Provide the [X, Y] coordinate of the cell's center where the given text is located.  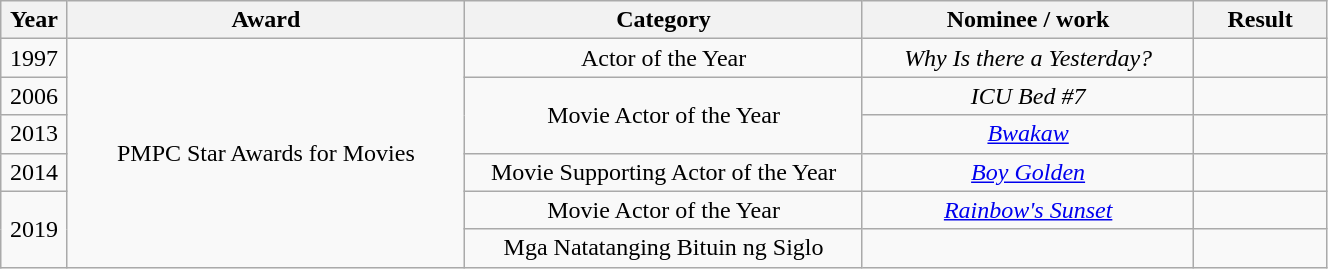
2019 [34, 229]
2006 [34, 96]
Nominee / work [1028, 20]
Mga Natatanging Bituin ng Siglo [664, 248]
Boy Golden [1028, 172]
ICU Bed #7 [1028, 96]
Award [266, 20]
Rainbow's Sunset [1028, 210]
Movie Supporting Actor of the Year [664, 172]
Result [1260, 20]
2014 [34, 172]
Why Is there a Yesterday? [1028, 58]
Actor of the Year [664, 58]
1997 [34, 58]
PMPC Star Awards for Movies [266, 153]
Bwakaw [1028, 134]
2013 [34, 134]
Category [664, 20]
Year [34, 20]
